Provide the (X, Y) coordinate of the cell's center where the given text is located.  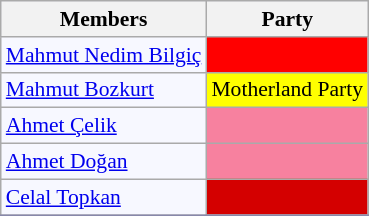
Members (104, 19)
Mahmut Nedim Bilgiç (104, 55)
Mahmut Bozkurt (104, 90)
Celal Topkan (104, 197)
Ahmet Doğan (104, 162)
Party (287, 19)
Ahmet Çelik (104, 126)
Motherland Party (287, 90)
